Return (X, Y) of the center of cell containing provided text 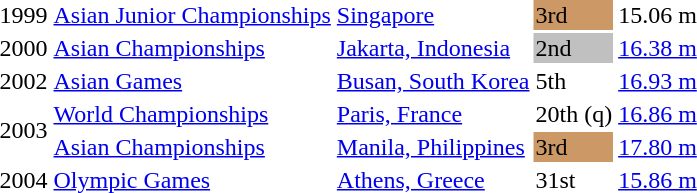
Busan, South Korea (433, 81)
Asian Junior Championships (192, 15)
World Championships (192, 114)
5th (574, 81)
Manila, Philippines (433, 147)
Paris, France (433, 114)
20th (q) (574, 114)
2nd (574, 48)
Asian Games (192, 81)
Jakarta, Indonesia (433, 48)
Singapore (433, 15)
